Search for the cell housing the specified text and yield its [X, Y] center coordinate. 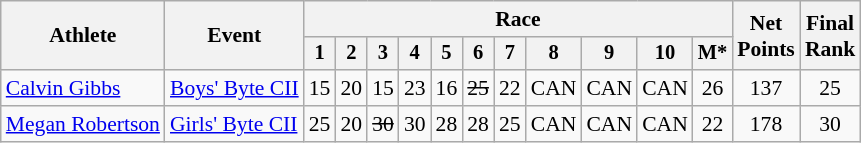
10 [665, 54]
Race [518, 19]
Boys' Byte CII [234, 88]
4 [415, 54]
7 [510, 54]
Calvin Gibbs [83, 88]
8 [554, 54]
Megan Robertson [83, 124]
178 [766, 124]
Girls' Byte CII [234, 124]
2 [351, 54]
3 [383, 54]
1 [320, 54]
26 [712, 88]
137 [766, 88]
M* [712, 54]
NetPoints [766, 36]
16 [447, 88]
5 [447, 54]
Final Rank [830, 36]
9 [609, 54]
23 [415, 88]
Athlete [83, 36]
Event [234, 36]
6 [478, 54]
